Determine the (X, Y) coordinate at the center of the cell enclosing the given text.  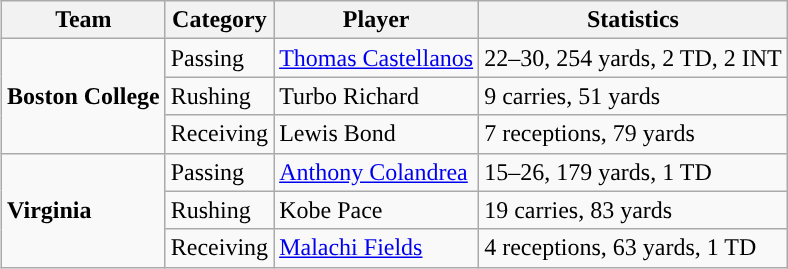
Turbo Richard (376, 96)
19 carries, 83 yards (634, 210)
22–30, 254 yards, 2 TD, 2 INT (634, 58)
Malachi Fields (376, 248)
Anthony Colandrea (376, 172)
Team (84, 20)
9 carries, 51 yards (634, 96)
Statistics (634, 20)
4 receptions, 63 yards, 1 TD (634, 248)
Kobe Pace (376, 210)
Virginia (84, 210)
Category (219, 20)
7 receptions, 79 yards (634, 134)
15–26, 179 yards, 1 TD (634, 172)
Boston College (84, 96)
Lewis Bond (376, 134)
Thomas Castellanos (376, 58)
Player (376, 20)
